Provide the [x, y] coordinate of the cell's center where the given text is located.  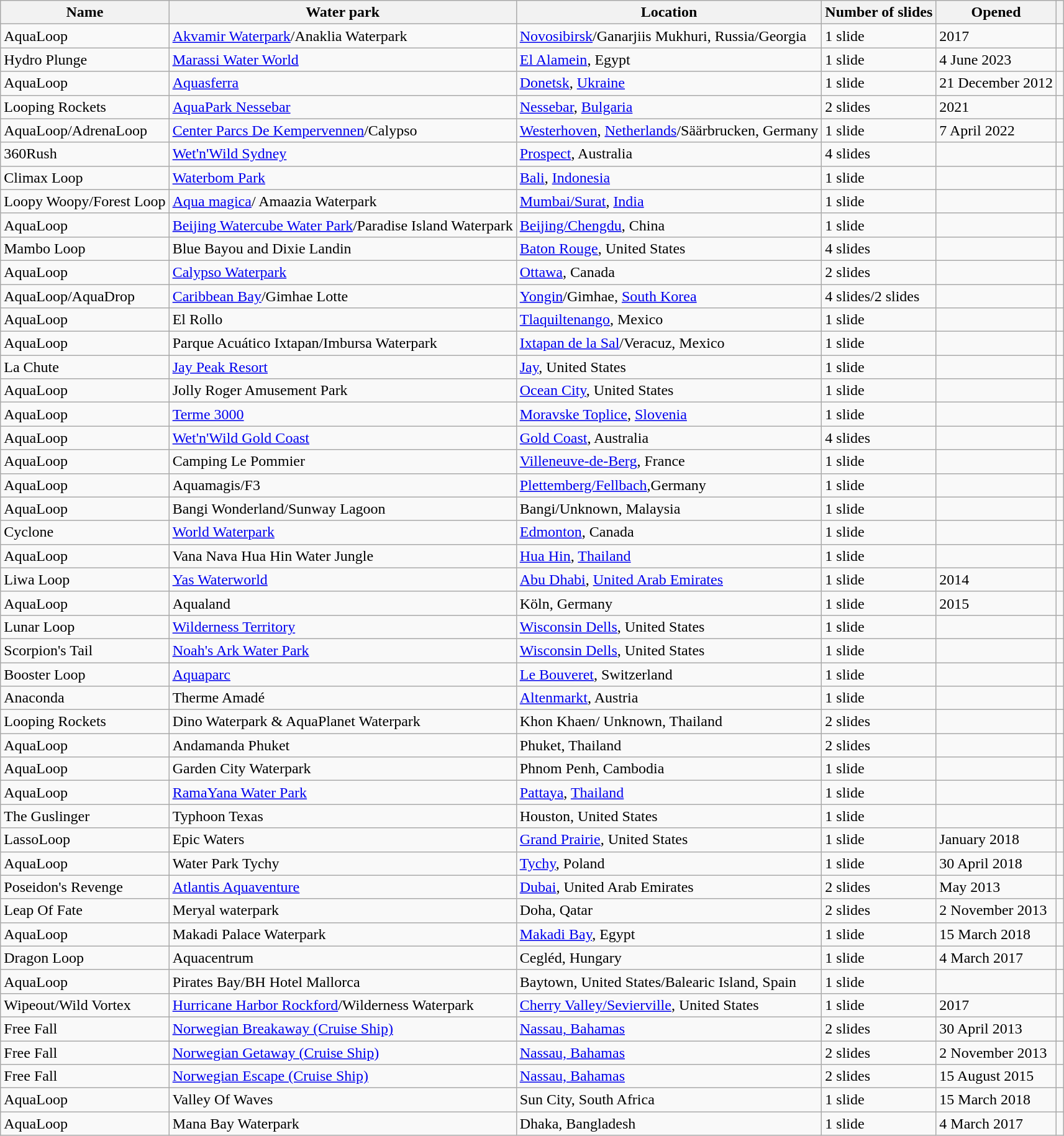
Mumbai/Surat, India [669, 201]
Plettemberg/Fellbach,Germany [669, 485]
Poseidon's Revenge [84, 887]
Cherry Valley/Sevierville, United States [669, 1005]
2014 [996, 579]
Villeneuve-de-Berg, France [669, 461]
World Waterpark [343, 532]
Bangi Wonderland/Sunway Lagoon [343, 509]
El Rollo [343, 320]
15 August 2015 [996, 1076]
Ottawa, Canada [669, 272]
Liwa Loop [84, 579]
Phuket, Thailand [669, 745]
Jolly Roger Amusement Park [343, 391]
Dino Waterpark & AquaPlanet Waterpark [343, 722]
Beijing Watercube Water Park/Paradise Island Waterpark [343, 225]
Camping Le Pommier [343, 461]
Parque Acuático Ixtapan/Imbursa Waterpark [343, 343]
Typhoon Texas [343, 816]
Scorpion's Tail [84, 650]
RamaYana Water Park [343, 793]
4 June 2023 [996, 60]
The Guslinger [84, 816]
Moravske Toplice, Slovenia [669, 414]
Aquaparc [343, 674]
Hydro Plunge [84, 60]
30 April 2013 [996, 1029]
Akvamir Waterpark/Anaklia Waterpark [343, 36]
Dubai, United Arab Emirates [669, 887]
360Rush [84, 154]
Dhaka, Bangladesh [669, 1124]
Wet'n'Wild Sydney [343, 154]
Doha, Qatar [669, 911]
La Chute [84, 367]
El Alamein, Egypt [669, 60]
Mana Bay Waterpark [343, 1124]
Blue Bayou and Dixie Landin [343, 248]
Cegléd, Hungary [669, 958]
Opened [996, 12]
Phnom Penh, Cambodia [669, 769]
Wipeout/Wild Vortex [84, 1005]
Tychy, Poland [669, 863]
Loopy Woopy/Forest Loop [84, 201]
Tlaquiltenango, Mexico [669, 320]
Garden City Waterpark [343, 769]
Aquasferra [343, 83]
LassoLoop [84, 840]
May 2013 [996, 887]
Donetsk, Ukraine [669, 83]
AquaPark Nessebar [343, 107]
Baytown, United States/Balearic Island, Spain [669, 981]
Dragon Loop [84, 958]
Hua Hin, Thailand [669, 556]
Abu Dhabi, United Arab Emirates [669, 579]
Noah's Ark Water Park [343, 650]
Anaconda [84, 698]
Aqua magica/ Amaazia Waterpark [343, 201]
Valley Of Waves [343, 1100]
Beijing/Chengdu, China [669, 225]
Makadi Palace Waterpark [343, 934]
Westerhoven, Netherlands/Säärbrucken, Germany [669, 130]
Bangi/Unknown, Malaysia [669, 509]
Makadi Bay, Egypt [669, 934]
Ixtapan de la Sal/Veracuz, Mexico [669, 343]
Mambo Loop [84, 248]
2021 [996, 107]
Center Parcs De Kempervennen/Calypso [343, 130]
Aqualand [343, 603]
Marassi Water World [343, 60]
Leap Of Fate [84, 911]
Yas Waterworld [343, 579]
Andamanda Phuket [343, 745]
Yongin/Gimhae, South Korea [669, 296]
Edmonton, Canada [669, 532]
Novosibirsk/Ganarjiis Mukhuri, Russia/Georgia [669, 36]
2015 [996, 603]
January 2018 [996, 840]
Epic Waters [343, 840]
Location [669, 12]
7 April 2022 [996, 130]
Baton Rouge, United States [669, 248]
Norwegian Getaway (Cruise Ship) [343, 1053]
4 slides/2 slides [879, 296]
Nessebar, Bulgaria [669, 107]
Meryal waterpark [343, 911]
Le Bouveret, Switzerland [669, 674]
Pattaya, Thailand [669, 793]
Jay, United States [669, 367]
Water Park Tychy [343, 863]
Khon Khaen/ Unknown, Thailand [669, 722]
Booster Loop [84, 674]
Name [84, 12]
Sun City, South Africa [669, 1100]
Norwegian Escape (Cruise Ship) [343, 1076]
AquaLoop/AdrenaLoop [84, 130]
Köln, Germany [669, 603]
Therme Amadé [343, 698]
21 December 2012 [996, 83]
Number of slides [879, 12]
Norwegian Breakaway (Cruise Ship) [343, 1029]
Wet'n'Wild Gold Coast [343, 438]
Water park [343, 12]
Aquacentrum [343, 958]
Waterbom Park [343, 178]
Gold Coast, Australia [669, 438]
30 April 2018 [996, 863]
Caribbean Bay/Gimhae Lotte [343, 296]
Grand Prairie, United States [669, 840]
AquaLoop/AquaDrop [84, 296]
Terme 3000 [343, 414]
Prospect, Australia [669, 154]
Hurricane Harbor Rockford/Wilderness Waterpark [343, 1005]
Atlantis Aquaventure [343, 887]
Vana Nava Hua Hin Water Jungle [343, 556]
Houston, United States [669, 816]
Calypso Waterpark [343, 272]
Cyclone [84, 532]
Bali, Indonesia [669, 178]
Lunar Loop [84, 627]
Pirates Bay/BH Hotel Mallorca [343, 981]
Wilderness Territory [343, 627]
Jay Peak Resort [343, 367]
Climax Loop [84, 178]
Aquamagis/F3 [343, 485]
Altenmarkt, Austria [669, 698]
Ocean City, United States [669, 391]
